Find where the given text appears and provide that cell's center as [x, y] coordinate. 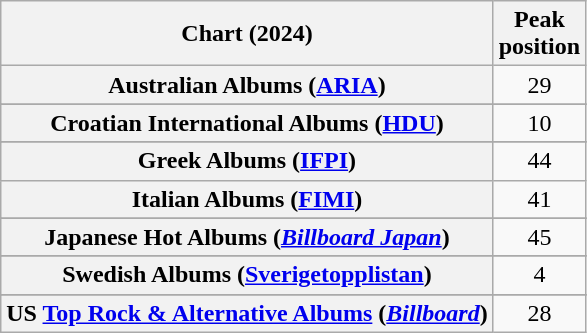
US Top Rock & Alternative Albums (Billboard) [247, 313]
Japanese Hot Albums (Billboard Japan) [247, 237]
Australian Albums (ARIA) [247, 85]
Greek Albums (IFPI) [247, 161]
Croatian International Albums (HDU) [247, 123]
28 [539, 313]
41 [539, 199]
Peakposition [539, 34]
4 [539, 275]
Swedish Albums (Sverigetopplistan) [247, 275]
Chart (2024) [247, 34]
10 [539, 123]
45 [539, 237]
44 [539, 161]
29 [539, 85]
Italian Albums (FIMI) [247, 199]
